For the text-containing cell, return its midpoint in (x, y) coordinate format. 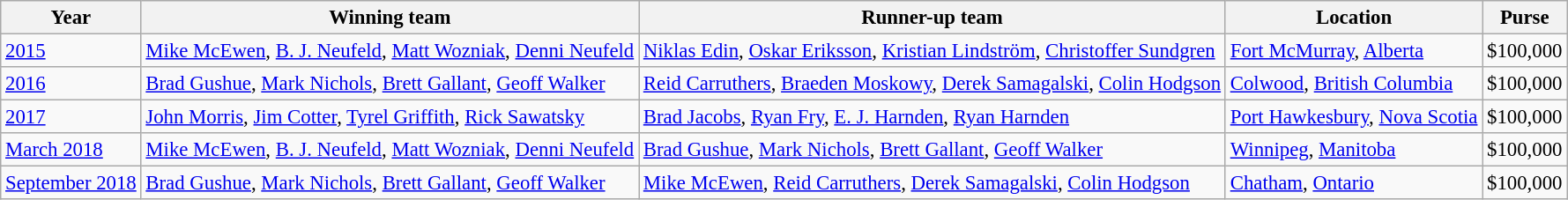
Mike McEwen, Reid Carruthers, Derek Samagalski, Colin Hodgson (933, 183)
Winning team (390, 18)
Port Hawkesbury, Nova Scotia (1354, 117)
Location (1354, 18)
John Morris, Jim Cotter, Tyrel Griffith, Rick Sawatsky (390, 117)
Reid Carruthers, Braeden Moskowy, Derek Samagalski, Colin Hodgson (933, 84)
Fort McMurray, Alberta (1354, 51)
2016 (71, 84)
March 2018 (71, 150)
Year (71, 18)
2017 (71, 117)
Chatham, Ontario (1354, 183)
Niklas Edin, Oskar Eriksson, Kristian Lindström, Christoffer Sundgren (933, 51)
Brad Jacobs, Ryan Fry, E. J. Harnden, Ryan Harnden (933, 117)
2015 (71, 51)
Purse (1525, 18)
Winnipeg, Manitoba (1354, 150)
Colwood, British Columbia (1354, 84)
Runner-up team (933, 18)
September 2018 (71, 183)
